From the cell containing the given text, extract its center point as (X, Y) coordinate. 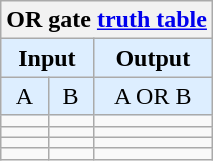
A OR B (152, 96)
OR gate truth table (107, 20)
B (70, 96)
A (24, 96)
Output (152, 58)
Input (47, 58)
